Scan for the cell matching the given text and deliver its (X, Y) coordinate at center. 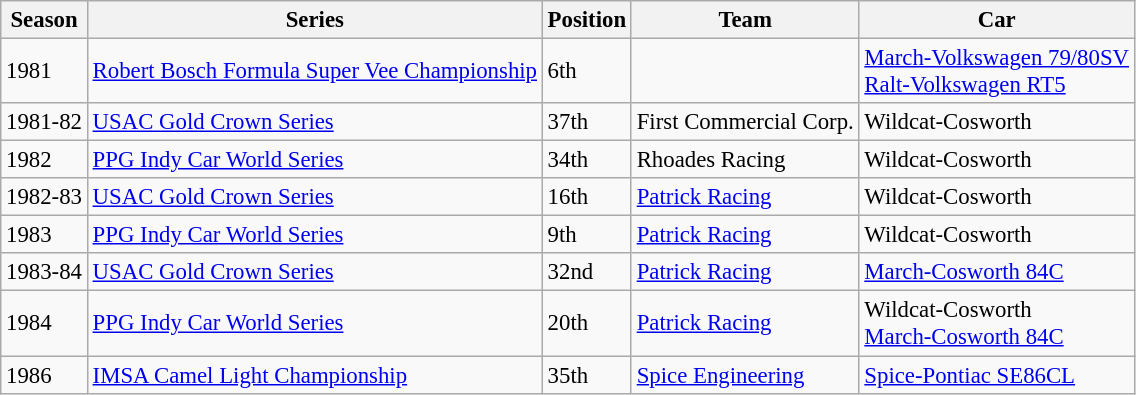
1986 (44, 375)
Season (44, 20)
Team (745, 20)
Rhoades Racing (745, 160)
6th (586, 72)
Series (314, 20)
37th (586, 122)
Robert Bosch Formula Super Vee Championship (314, 72)
First Commercial Corp. (745, 122)
1983-84 (44, 273)
32nd (586, 273)
9th (586, 235)
1983 (44, 235)
March-Volkswagen 79/80SVRalt-Volkswagen RT5 (996, 72)
IMSA Camel Light Championship (314, 375)
1982-83 (44, 197)
Car (996, 20)
Position (586, 20)
1984 (44, 324)
1982 (44, 160)
20th (586, 324)
34th (586, 160)
Spice-Pontiac SE86CL (996, 375)
March-Cosworth 84C (996, 273)
Wildcat-CosworthMarch-Cosworth 84C (996, 324)
Spice Engineering (745, 375)
1981 (44, 72)
35th (586, 375)
16th (586, 197)
1981-82 (44, 122)
